Determine the (X, Y) coordinate at the center of the cell enclosing the given text.  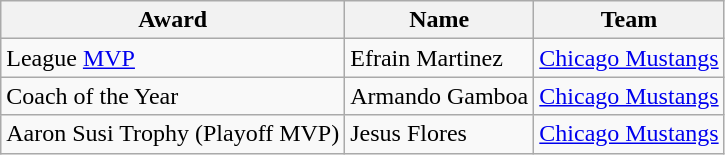
Efrain Martinez (440, 58)
Name (440, 20)
Armando Gamboa (440, 96)
League MVP (173, 58)
Team (629, 20)
Coach of the Year (173, 96)
Award (173, 20)
Jesus Flores (440, 134)
Aaron Susi Trophy (Playoff MVP) (173, 134)
